Identify which cell holds the provided text, then report its [X, Y] central coordinate. 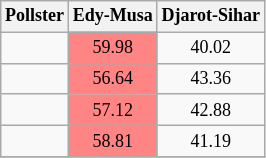
59.98 [112, 48]
40.02 [210, 48]
57.12 [112, 110]
Edy-Musa [112, 16]
43.36 [210, 78]
Pollster [35, 16]
42.88 [210, 110]
56.64 [112, 78]
Djarot-Sihar [210, 16]
41.19 [210, 140]
58.81 [112, 140]
